Detect which cell encompasses the target text, then output its (X, Y) center coordinate. 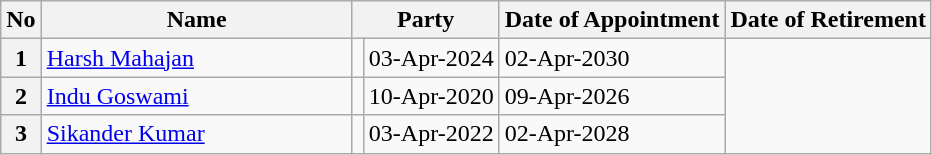
03-Apr-2022 (431, 134)
Indu Goswami (196, 96)
Date of Retirement (828, 20)
10-Apr-2020 (431, 96)
02-Apr-2028 (612, 134)
3 (21, 134)
Harsh Mahajan (196, 58)
02-Apr-2030 (612, 58)
1 (21, 58)
Sikander Kumar (196, 134)
No (21, 20)
Name (196, 20)
Party (426, 20)
09-Apr-2026 (612, 96)
2 (21, 96)
03-Apr-2024 (431, 58)
Date of Appointment (612, 20)
